Determine the (X, Y) coordinate at the center of the cell enclosing the given text.  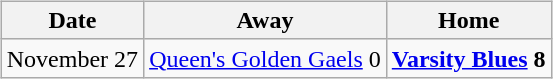
Away (266, 20)
Varsity Blues 8 (468, 58)
November 27 (72, 58)
Date (72, 20)
Queen's Golden Gaels 0 (266, 58)
Home (468, 20)
